Capture the cell that displays the provided text and extract its [x, y] central coordinate. 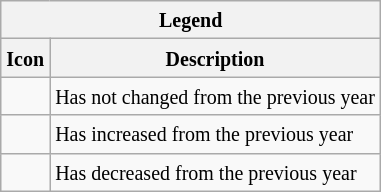
Legend [191, 20]
Description [216, 58]
Has increased from the previous year [216, 134]
Has decreased from the previous year [216, 172]
Icon [26, 58]
Has not changed from the previous year [216, 96]
